Provide the [x, y] coordinate of the cell's center where the given text is located.  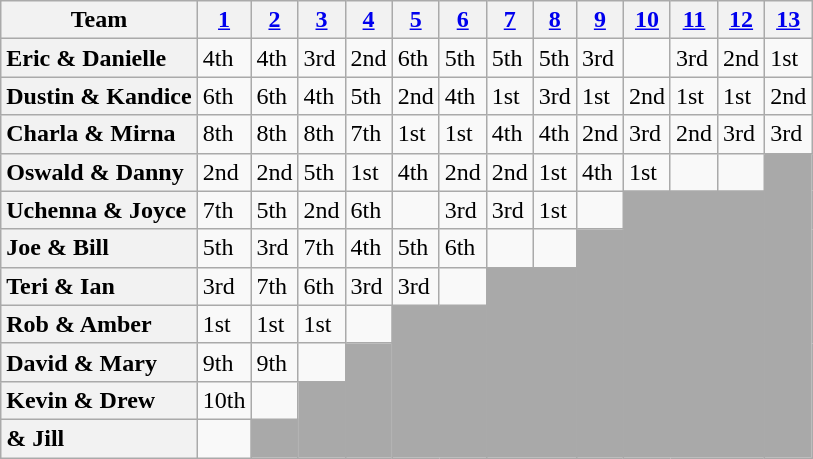
9 [600, 20]
10th [224, 400]
11 [694, 20]
Eric & Danielle [99, 58]
12 [742, 20]
6 [462, 20]
Joe & Bill [99, 248]
Charla & Mirna [99, 134]
5 [416, 20]
1 [224, 20]
Kevin & Drew [99, 400]
2 [274, 20]
Rob & Amber [99, 324]
David & Mary [99, 362]
13 [788, 20]
& Jill [99, 438]
3 [322, 20]
Teri & Ian [99, 286]
Team [99, 20]
Oswald & Danny [99, 172]
Uchenna & Joyce [99, 210]
10 [646, 20]
7 [510, 20]
8 [554, 20]
4 [368, 20]
Dustin & Kandice [99, 96]
